Extract the [x, y] coordinate from the center of the cell holding the provided text.  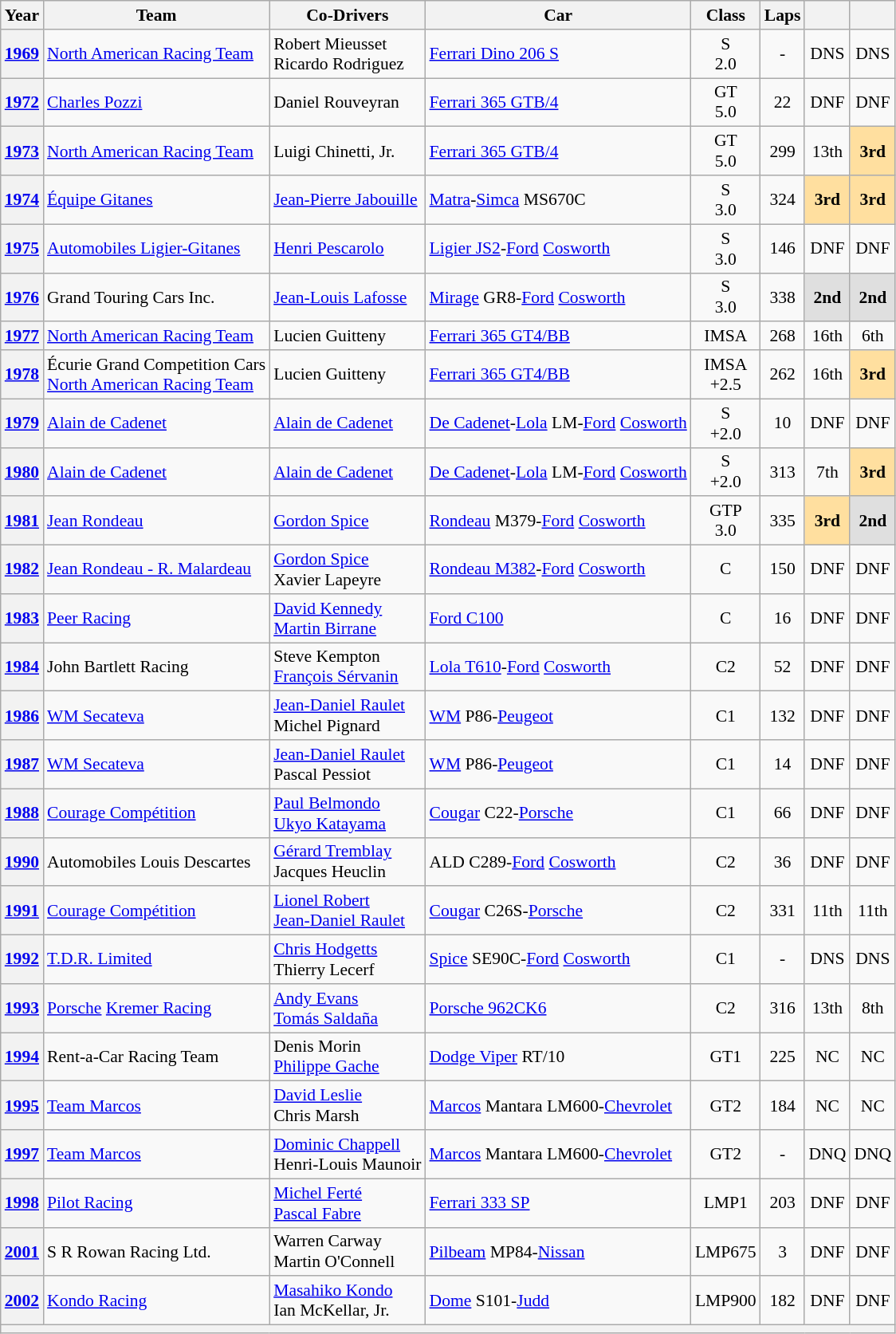
Robert Mieusset Ricardo Rodriguez [348, 54]
1997 [22, 1155]
1998 [22, 1202]
335 [783, 521]
1988 [22, 813]
Dome S101-Judd [558, 1301]
Rent-a-Car Racing Team [156, 1057]
Lola T610-Ford Cosworth [558, 667]
146 [783, 249]
1978 [22, 375]
Cougar C22-Porsche [558, 813]
1972 [22, 102]
Ferrari 333 SP [558, 1202]
1992 [22, 960]
1984 [22, 667]
GTP3.0 [725, 521]
1981 [22, 521]
36 [783, 861]
Masahiko Kondo Ian McKellar, Jr. [348, 1301]
150 [783, 569]
Porsche 962CK6 [558, 1008]
182 [783, 1301]
262 [783, 375]
1977 [22, 336]
313 [783, 472]
324 [783, 199]
Dodge Viper RT/10 [558, 1057]
Car [558, 15]
Andy Evans Tomás Saldaña [348, 1008]
Class [725, 15]
Dominic Chappell Henri-Louis Maunoir [348, 1155]
Rondeau M382-Ford Cosworth [558, 569]
Jean-Daniel Raulet Pascal Pessiot [348, 764]
338 [783, 297]
Jean-Louis Lafosse [348, 297]
LMP900 [725, 1301]
Henri Pescarolo [348, 249]
1994 [22, 1057]
Automobiles Louis Descartes [156, 861]
1975 [22, 249]
Lionel Robert Jean-Daniel Raulet [348, 911]
3 [783, 1252]
1973 [22, 152]
Chris Hodgetts Thierry Lecerf [348, 960]
Ligier JS2-Ford Cosworth [558, 249]
Cougar C26S-Porsche [558, 911]
Jean Rondeau [156, 521]
1991 [22, 911]
Ford C100 [558, 619]
Automobiles Ligier-Gitanes [156, 249]
Steve Kempton François Sérvanin [348, 667]
22 [783, 102]
Peer Racing [156, 619]
Mirage GR8-Ford Cosworth [558, 297]
225 [783, 1057]
299 [783, 152]
Jean Rondeau - R. Malardeau [156, 569]
Team [156, 15]
184 [783, 1105]
David Kennedy Martin Birrane [348, 619]
Pilbeam MP84-Nissan [558, 1252]
Porsche Kremer Racing [156, 1008]
Matra-Simca MS670C [558, 199]
Jean-Daniel Raulet Michel Pignard [348, 716]
1976 [22, 297]
Écurie Grand Competition Cars North American Racing Team [156, 375]
S R Rowan Racing Ltd. [156, 1252]
Paul Belmondo Ukyo Katayama [348, 813]
1983 [22, 619]
Michel Ferté Pascal Fabre [348, 1202]
Luigi Chinetti, Jr. [348, 152]
Gérard Tremblay Jacques Heuclin [348, 861]
David Leslie Chris Marsh [348, 1105]
Daniel Rouveyran [348, 102]
268 [783, 336]
316 [783, 1008]
Spice SE90C-Ford Cosworth [558, 960]
Warren Carway Martin O'Connell [348, 1252]
2002 [22, 1301]
66 [783, 813]
1993 [22, 1008]
1979 [22, 423]
7th [827, 472]
Kondo Racing [156, 1301]
ALD C289-Ford Cosworth [558, 861]
Gordon Spice [348, 521]
1995 [22, 1105]
LMP1 [725, 1202]
Pilot Racing [156, 1202]
1974 [22, 199]
S2.0 [725, 54]
14 [783, 764]
1969 [22, 54]
T.D.R. Limited [156, 960]
IMSA+2.5 [725, 375]
16 [783, 619]
IMSA [725, 336]
6th [872, 336]
John Bartlett Racing [156, 667]
331 [783, 911]
Denis Morin Philippe Gache [348, 1057]
132 [783, 716]
Équipe Gitanes [156, 199]
1987 [22, 764]
1986 [22, 716]
GT1 [725, 1057]
1982 [22, 569]
1980 [22, 472]
52 [783, 667]
Year [22, 15]
Laps [783, 15]
Co-Drivers [348, 15]
1990 [22, 861]
Rondeau M379-Ford Cosworth [558, 521]
LMP675 [725, 1252]
Gordon Spice Xavier Lapeyre [348, 569]
Grand Touring Cars Inc. [156, 297]
8th [872, 1008]
Charles Pozzi [156, 102]
Ferrari Dino 206 S [558, 54]
203 [783, 1202]
2001 [22, 1252]
10 [783, 423]
Jean-Pierre Jabouille [348, 199]
